For the text-containing cell, return its midpoint in [X, Y] coordinate format. 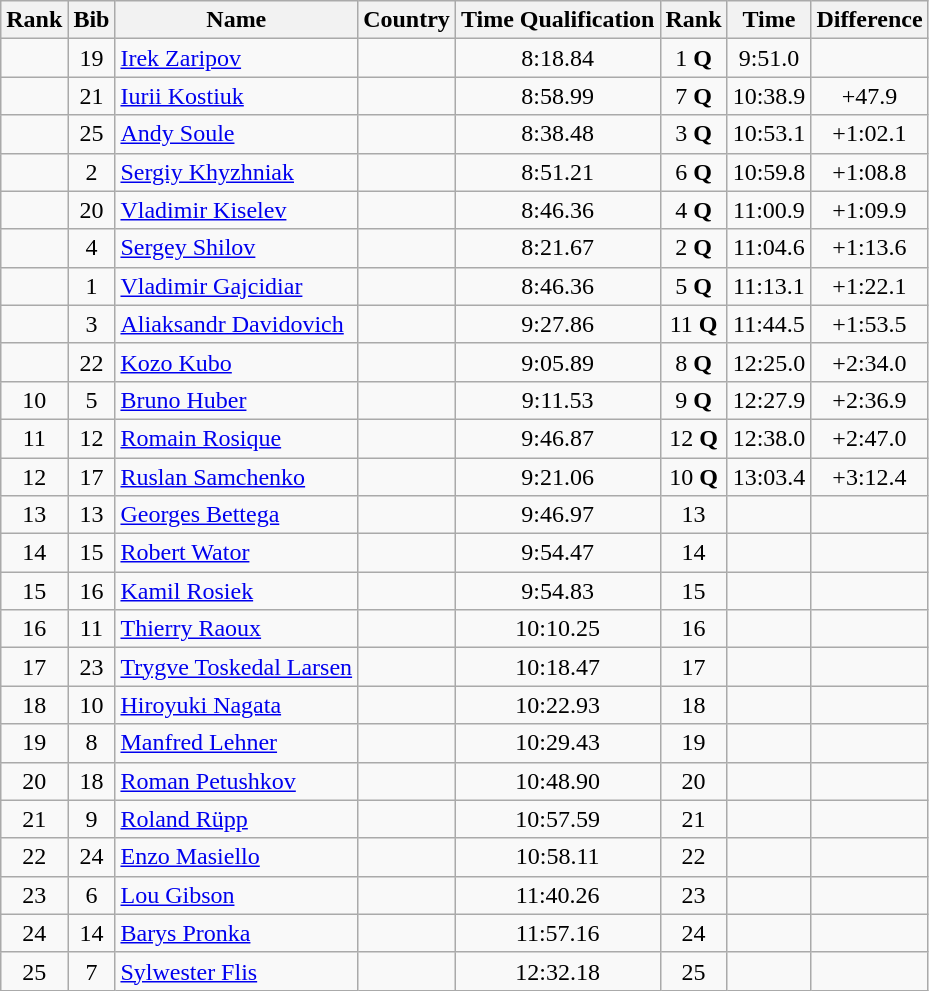
Bruno Huber [236, 400]
+1:08.8 [870, 172]
9:51.0 [769, 58]
Aliaksandr Davidovich [236, 324]
+2:34.0 [870, 362]
1 [92, 286]
7 [92, 971]
6 Q [694, 172]
10:18.47 [558, 667]
8:38.48 [558, 134]
9 [92, 819]
+1:02.1 [870, 134]
12:27.9 [769, 400]
+2:47.0 [870, 438]
11:40.26 [558, 895]
+1:53.5 [870, 324]
11:00.9 [769, 210]
9 Q [694, 400]
Irek Zaripov [236, 58]
2 Q [694, 248]
11:44.5 [769, 324]
Lou Gibson [236, 895]
Trygve Toskedal Larsen [236, 667]
Vladimir Kiselev [236, 210]
1 Q [694, 58]
+1:13.6 [870, 248]
+2:36.9 [870, 400]
9:11.53 [558, 400]
Time Qualification [558, 20]
10 Q [694, 477]
3 [92, 324]
+3:12.4 [870, 477]
10:57.59 [558, 819]
8:51.21 [558, 172]
Kamil Rosiek [236, 591]
9:46.97 [558, 515]
3 Q [694, 134]
Sergey Shilov [236, 248]
9:27.86 [558, 324]
10:10.25 [558, 629]
5 Q [694, 286]
8:58.99 [558, 96]
Enzo Masiello [236, 857]
Sylwester Flis [236, 971]
4 [92, 248]
10:58.11 [558, 857]
12:38.0 [769, 438]
6 [92, 895]
10:53.1 [769, 134]
13:03.4 [769, 477]
8:21.67 [558, 248]
Manfred Lehner [236, 743]
Difference [870, 20]
Name [236, 20]
12:32.18 [558, 971]
Country [407, 20]
9:05.89 [558, 362]
Vladimir Gajcidiar [236, 286]
11 Q [694, 324]
Bib [92, 20]
Robert Wator [236, 553]
+1:22.1 [870, 286]
Thierry Raoux [236, 629]
Barys Pronka [236, 933]
Georges Bettega [236, 515]
+1:09.9 [870, 210]
12 Q [694, 438]
Roman Petushkov [236, 781]
Ruslan Samchenko [236, 477]
10:48.90 [558, 781]
Sergiy Khyzhniak [236, 172]
4 Q [694, 210]
8:18.84 [558, 58]
9:54.47 [558, 553]
5 [92, 400]
Iurii Kostiuk [236, 96]
12:25.0 [769, 362]
Time [769, 20]
8 Q [694, 362]
Roland Rüpp [236, 819]
10:29.43 [558, 743]
11:57.16 [558, 933]
2 [92, 172]
Romain Rosique [236, 438]
Hiroyuki Nagata [236, 705]
10:59.8 [769, 172]
8 [92, 743]
+47.9 [870, 96]
Andy Soule [236, 134]
Kozo Kubo [236, 362]
10:22.93 [558, 705]
10:38.9 [769, 96]
11:13.1 [769, 286]
7 Q [694, 96]
9:46.87 [558, 438]
11:04.6 [769, 248]
9:21.06 [558, 477]
9:54.83 [558, 591]
